Provide the [X, Y] coordinate of the cell's center where the given text is located.  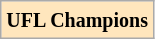
UFL Champions [78, 20]
